For the text-containing cell, return its midpoint in (X, Y) coordinate format. 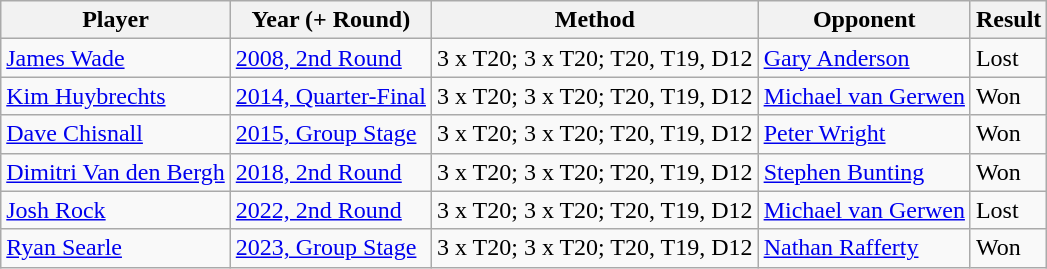
Method (594, 20)
2015, Group Stage (330, 134)
Year (+ Round) (330, 20)
Result (1008, 20)
Dimitri Van den Bergh (116, 172)
Player (116, 20)
Josh Rock (116, 210)
2014, Quarter-Final (330, 96)
Opponent (864, 20)
Stephen Bunting (864, 172)
2018, 2nd Round (330, 172)
Peter Wright (864, 134)
Ryan Searle (116, 248)
2022, 2nd Round (330, 210)
Gary Anderson (864, 58)
Kim Huybrechts (116, 96)
Dave Chisnall (116, 134)
Nathan Rafferty (864, 248)
2008, 2nd Round (330, 58)
James Wade (116, 58)
2023, Group Stage (330, 248)
